Determine the (X, Y) coordinate at the center of the cell enclosing the given text.  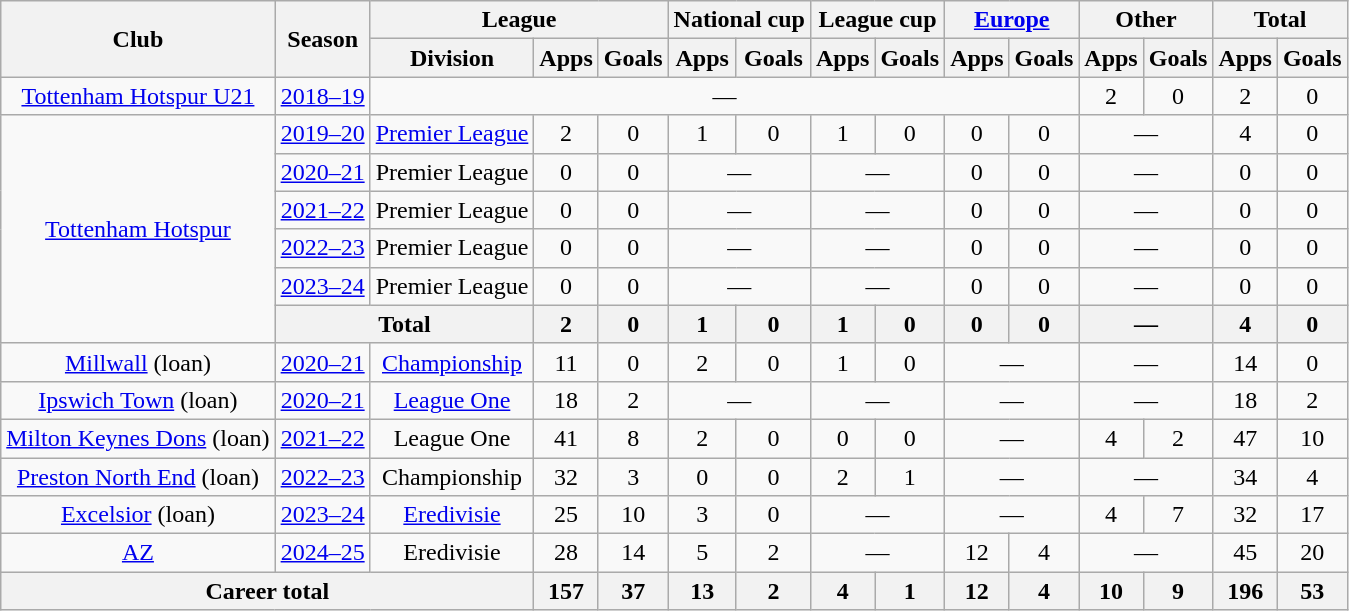
28 (566, 553)
2024–25 (322, 553)
Ipswich Town (loan) (138, 400)
League (519, 20)
Europe (1012, 20)
9 (1178, 591)
20 (1312, 553)
Other (1146, 20)
Tottenham Hotspur (138, 229)
Division (452, 58)
Preston North End (loan) (138, 477)
Milton Keynes Dons (loan) (138, 438)
5 (702, 553)
47 (1245, 438)
Season (322, 39)
Club (138, 39)
Millwall (loan) (138, 362)
196 (1245, 591)
8 (633, 438)
17 (1312, 515)
Tottenham Hotspur U21 (138, 96)
37 (633, 591)
AZ (138, 553)
Career total (268, 591)
13 (702, 591)
2019–20 (322, 134)
25 (566, 515)
157 (566, 591)
League cup (877, 20)
Excelsior (loan) (138, 515)
41 (566, 438)
2018–19 (322, 96)
45 (1245, 553)
National cup (739, 20)
11 (566, 362)
53 (1312, 591)
7 (1178, 515)
34 (1245, 477)
